Find where the given text appears and provide that cell's center as (X, Y) coordinate. 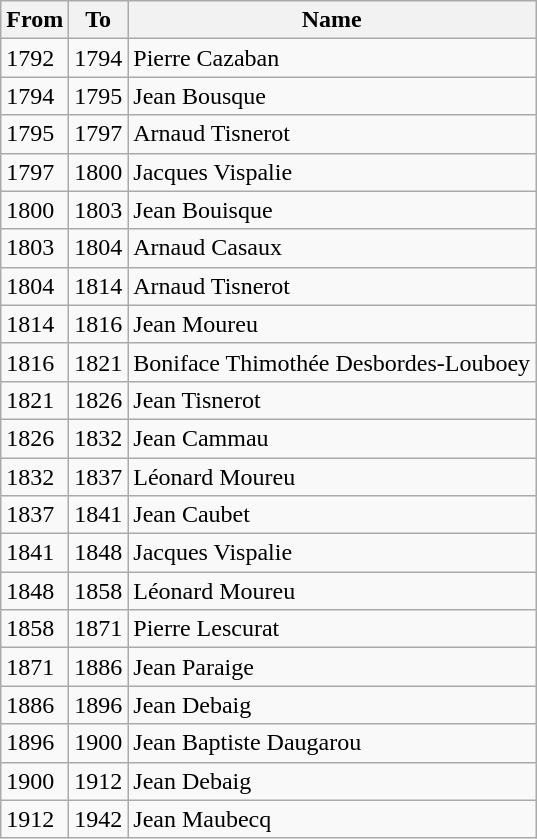
From (35, 20)
1792 (35, 58)
Jean Maubecq (332, 819)
Jean Tisnerot (332, 400)
Pierre Cazaban (332, 58)
Boniface Thimothée Desbordes-Louboey (332, 362)
Jean Caubet (332, 515)
Pierre Lescurat (332, 629)
Jean Bousque (332, 96)
Jean Moureu (332, 324)
Jean Bouisque (332, 210)
Jean Paraige (332, 667)
To (98, 20)
1942 (98, 819)
Jean Cammau (332, 438)
Name (332, 20)
Jean Baptiste Daugarou (332, 743)
Arnaud Casaux (332, 248)
